Search for the cell housing the specified text and yield its [x, y] center coordinate. 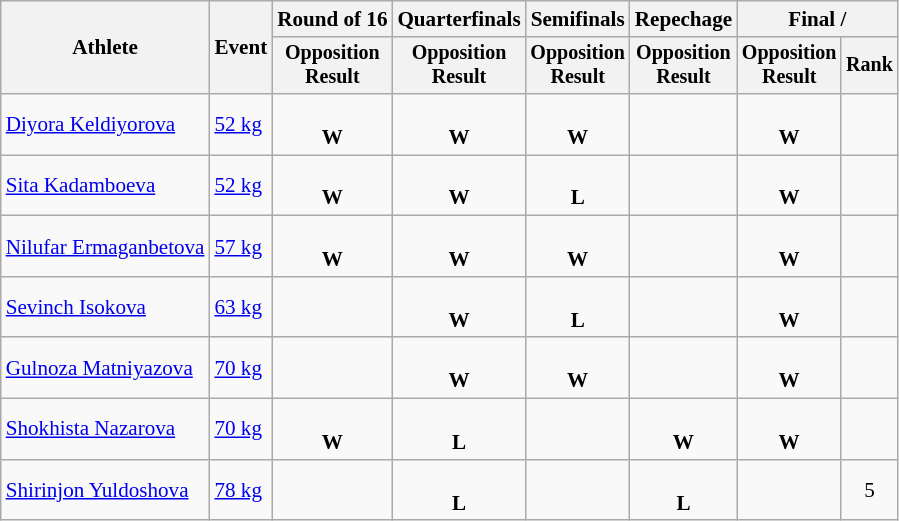
Gulnoza Matniyazova [106, 368]
78 kg [240, 490]
57 kg [240, 246]
Final / [817, 18]
Sevinch Isokova [106, 308]
Athlete [106, 48]
5 [869, 490]
Round of 16 [332, 18]
Diyora Keldiyorova [106, 124]
Rank [869, 65]
63 kg [240, 308]
Quarterfinals [458, 18]
Shokhista Nazarova [106, 428]
Repechage [684, 18]
Shirinjon Yuldoshova [106, 490]
Event [240, 48]
Sita Kadamboeva [106, 186]
Nilufar Ermaganbetova [106, 246]
Semifinals [578, 18]
